Return the [X, Y] coordinate for the center point of the cell that contains the specified text.  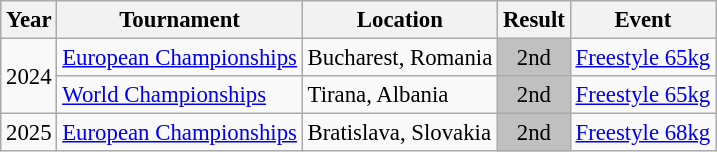
Year [29, 20]
Freestyle 68kg [642, 133]
2024 [29, 76]
Tournament [180, 20]
Result [534, 20]
Location [400, 20]
World Championships [180, 95]
Event [642, 20]
Tirana, Albania [400, 95]
Bucharest, Romania [400, 58]
Bratislava, Slovakia [400, 133]
2025 [29, 133]
